Provide the (X, Y) coordinate of the cell's center where the given text is located.  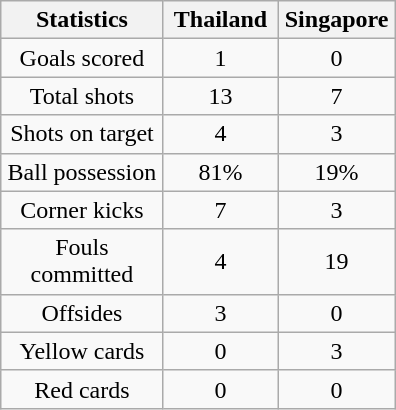
Statistics (82, 20)
Offsides (82, 313)
Ball possession (82, 172)
19 (337, 262)
Corner kicks (82, 210)
1 (220, 58)
Shots on target (82, 134)
Red cards (82, 389)
19% (337, 172)
81% (220, 172)
Total shots (82, 96)
Goals scored (82, 58)
Fouls committed (82, 262)
Singapore (337, 20)
Thailand (220, 20)
Yellow cards (82, 351)
13 (220, 96)
